For the text-containing cell, return its midpoint in (X, Y) coordinate format. 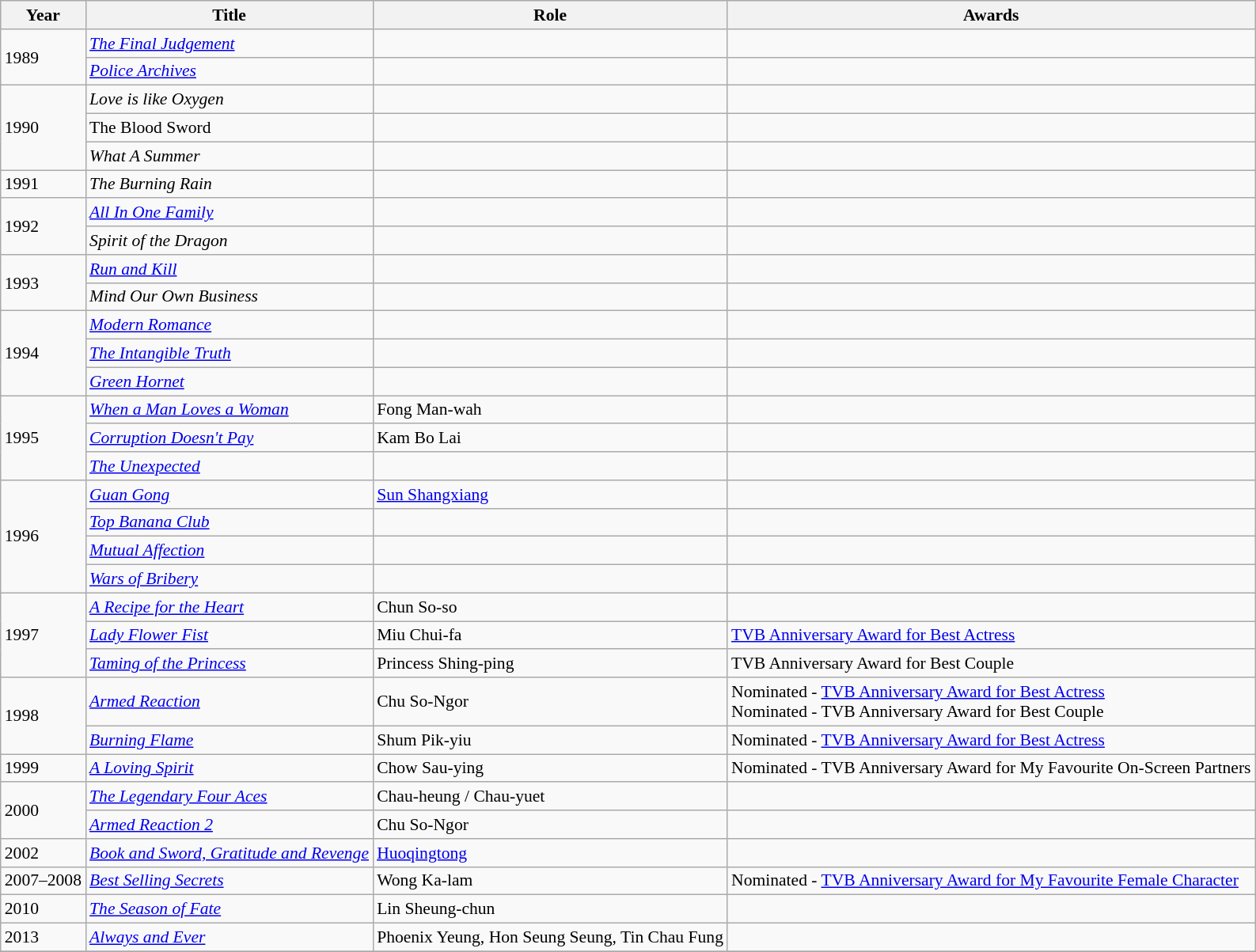
Chow Sau-ying (550, 768)
The Intangible Truth (230, 354)
Spirit of the Dragon (230, 241)
The Unexpected (230, 466)
Armed Reaction (230, 701)
1992 (43, 226)
The Burning Rain (230, 184)
Taming of the Princess (230, 664)
2007–2008 (43, 881)
1997 (43, 635)
Awards (991, 15)
1998 (43, 715)
Love is like Oxygen (230, 100)
Nominated - TVB Anniversary Award for My Favourite On-Screen Partners (991, 768)
Burning Flame (230, 740)
2002 (43, 853)
Kam Bo Lai (550, 438)
Role (550, 15)
TVB Anniversary Award for Best Actress (991, 635)
Wong Ka-lam (550, 881)
The Blood Sword (230, 128)
Miu Chui-fa (550, 635)
Huoqingtong (550, 853)
Top Banana Club (230, 522)
1996 (43, 537)
2000 (43, 810)
Corruption Doesn't Pay (230, 438)
Chun So-so (550, 607)
1991 (43, 184)
Modern Romance (230, 325)
Guan Gong (230, 495)
TVB Anniversary Award for Best Couple (991, 664)
2013 (43, 938)
What A Summer (230, 156)
Mind Our Own Business (230, 297)
2010 (43, 909)
Lin Sheung-chun (550, 909)
Wars of Bribery (230, 579)
Year (43, 15)
Sun Shangxiang (550, 495)
Green Hornet (230, 381)
1999 (43, 768)
When a Man Loves a Woman (230, 410)
A Recipe for the Heart (230, 607)
1994 (43, 353)
Armed Reaction 2 (230, 825)
Police Archives (230, 71)
Run and Kill (230, 269)
Fong Man-wah (550, 410)
Princess Shing-ping (550, 664)
Always and Ever (230, 938)
The Legendary Four Aces (230, 797)
The Final Judgement (230, 44)
All In One Family (230, 213)
Title (230, 15)
A Loving Spirit (230, 768)
1993 (43, 283)
Best Selling Secrets (230, 881)
Nominated - TVB Anniversary Award for Best Actress (991, 740)
1990 (43, 128)
Lady Flower Fist (230, 635)
1995 (43, 438)
Nominated - TVB Anniversary Award for Best ActressNominated - TVB Anniversary Award for Best Couple (991, 701)
Book and Sword, Gratitude and Revenge (230, 853)
Shum Pik-yiu (550, 740)
1989 (43, 57)
The Season of Fate (230, 909)
Chau-heung / Chau-yuet (550, 797)
Nominated - TVB Anniversary Award for My Favourite Female Character (991, 881)
Mutual Affection (230, 551)
Phoenix Yeung, Hon Seung Seung, Tin Chau Fung (550, 938)
